Identify which cell holds the provided text, then report its (x, y) central coordinate. 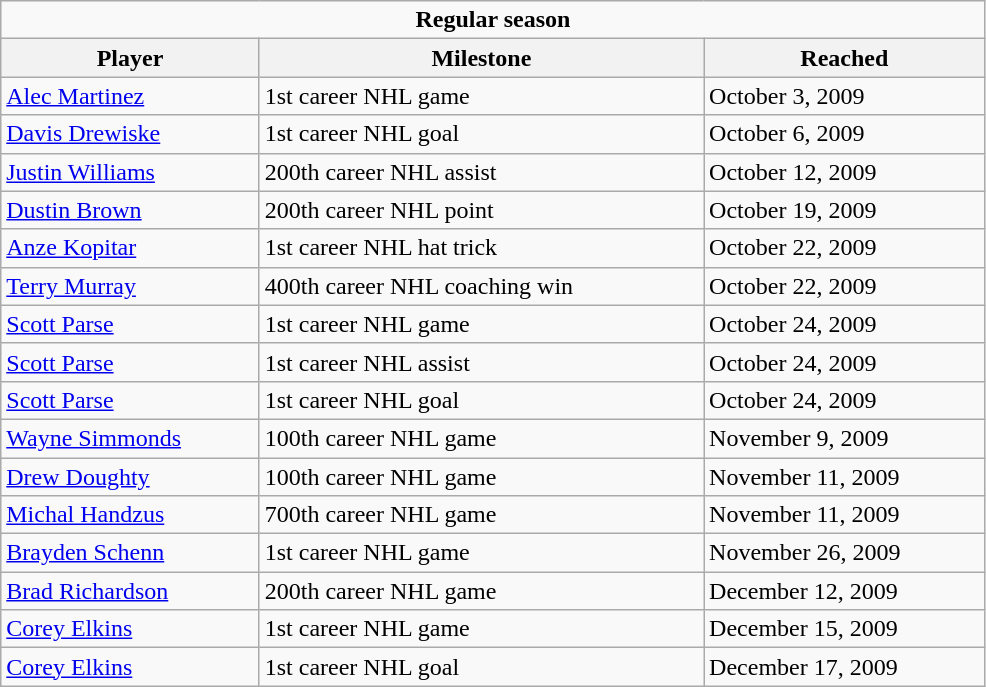
October 12, 2009 (845, 172)
Justin Williams (130, 172)
October 6, 2009 (845, 134)
Wayne Simmonds (130, 438)
Player (130, 58)
200th career NHL assist (481, 172)
Regular season (493, 20)
1st career NHL assist (481, 362)
Davis Drewiske (130, 134)
200th career NHL game (481, 591)
Terry Murray (130, 286)
Brayden Schenn (130, 553)
October 3, 2009 (845, 96)
November 26, 2009 (845, 553)
Milestone (481, 58)
Dustin Brown (130, 210)
October 19, 2009 (845, 210)
1st career NHL hat trick (481, 248)
Brad Richardson (130, 591)
700th career NHL game (481, 515)
December 17, 2009 (845, 667)
Drew Doughty (130, 477)
Anze Kopitar (130, 248)
November 9, 2009 (845, 438)
400th career NHL coaching win (481, 286)
200th career NHL point (481, 210)
Alec Martinez (130, 96)
Michal Handzus (130, 515)
Reached (845, 58)
December 15, 2009 (845, 629)
December 12, 2009 (845, 591)
